Scan for the cell matching the given text and deliver its [X, Y] coordinate at center. 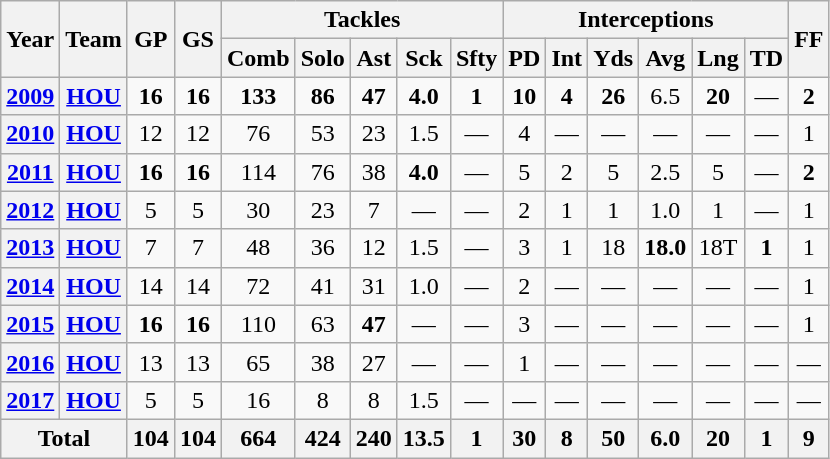
53 [322, 134]
FF [809, 39]
110 [258, 324]
GS [198, 39]
86 [322, 96]
133 [258, 96]
41 [322, 286]
2013 [30, 248]
Lng [718, 58]
TD [766, 58]
Comb [258, 58]
63 [322, 324]
31 [374, 286]
Total [64, 438]
2016 [30, 362]
Int [567, 58]
50 [614, 438]
2017 [30, 400]
Sck [424, 58]
48 [258, 248]
18.0 [666, 248]
Year [30, 39]
27 [374, 362]
424 [322, 438]
Interceptions [646, 20]
65 [258, 362]
Team [94, 39]
2011 [30, 172]
240 [374, 438]
6.0 [666, 438]
Tackles [362, 20]
6.5 [666, 96]
2012 [30, 210]
18T [718, 248]
Sfty [476, 58]
GP [150, 39]
664 [258, 438]
2014 [30, 286]
9 [809, 438]
18 [614, 248]
114 [258, 172]
Yds [614, 58]
2010 [30, 134]
36 [322, 248]
2009 [30, 96]
Avg [666, 58]
72 [258, 286]
26 [614, 96]
Solo [322, 58]
10 [524, 96]
PD [524, 58]
Ast [374, 58]
13.5 [424, 438]
2.5 [666, 172]
2015 [30, 324]
